Extract the [x, y] coordinate from the center of the cell holding the provided text.  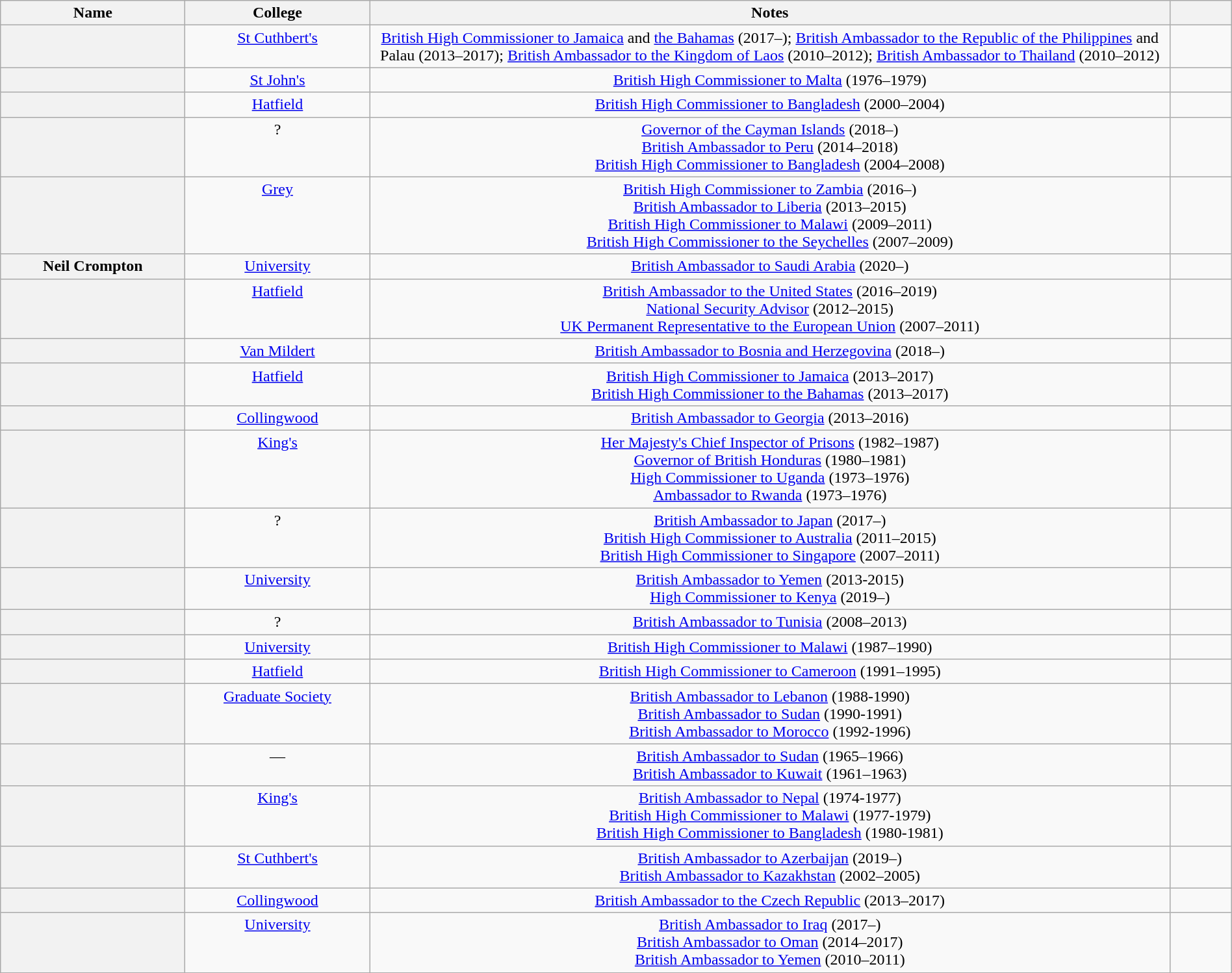
― [277, 765]
British High Commissioner to Bangladesh (2000–2004) [769, 105]
British High Commissioner to Jamaica (2013–2017) British High Commissioner to the Bahamas (2013–2017) [769, 385]
British Ambassador to Saudi Arabia (2020–) [769, 266]
British Ambassador to Yemen (2013-2015)High Commissioner to Kenya (2019–) [769, 588]
British Ambassador to Nepal (1974-1977) British High Commissioner to Malawi (1977-1979) British High Commissioner to Bangladesh (1980-1981) [769, 816]
British Ambassador to Sudan (1965–1966) British Ambassador to Kuwait (1961–1963) [769, 765]
Graduate Society [277, 714]
British Ambassador to Bosnia and Herzegovina (2018–) [769, 351]
Grey [277, 216]
British Ambassador to the Czech Republic (2013–2017) [769, 900]
Notes [769, 13]
British Ambassador to Iraq (2017–) British Ambassador to Oman (2014–2017) British Ambassador to Yemen (2010–2011) [769, 942]
British High Commissioner to Cameroon (1991–1995) [769, 672]
British Ambassador to Tunisia (2008–2013) [769, 622]
British Ambassador to Georgia (2013–2016) [769, 418]
British High Commissioner to Malta (1976–1979) [769, 80]
Neil Crompton [93, 266]
British Ambassador to Azerbaijan (2019–) British Ambassador to Kazakhstan (2002–2005) [769, 866]
British Ambassador to Japan (2017–) British High Commissioner to Australia (2011–2015) British High Commissioner to Singapore (2007–2011) [769, 538]
St John's [277, 80]
British High Commissioner to Malawi (1987–1990) [769, 647]
Van Mildert [277, 351]
College [277, 13]
British Ambassador to Lebanon (1988-1990) British Ambassador to Sudan (1990-1991) British Ambassador to Morocco (1992-1996) [769, 714]
Governor of the Cayman Islands (2018–) British Ambassador to Peru (2014–2018) British High Commissioner to Bangladesh (2004–2008) [769, 147]
Name [93, 13]
